Identify which cell holds the provided text, then report its (x, y) central coordinate. 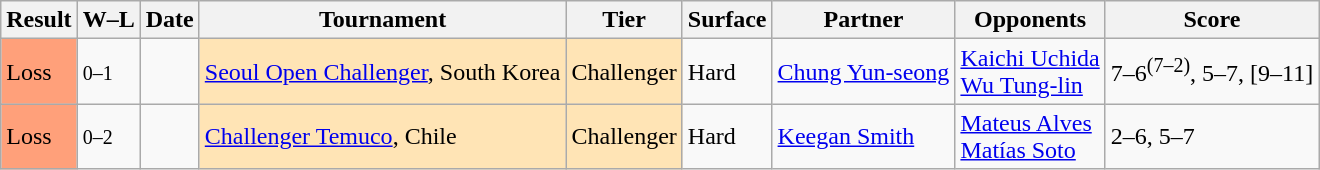
Mateus Alves Matías Soto (1030, 136)
Seoul Open Challenger, South Korea (382, 72)
Opponents (1030, 20)
Partner (864, 20)
Result (39, 20)
Kaichi Uchida Wu Tung-lin (1030, 72)
7–6(7–2), 5–7, [9–11] (1212, 72)
Challenger Temuco, Chile (382, 136)
Tier (624, 20)
2–6, 5–7 (1212, 136)
Keegan Smith (864, 136)
Tournament (382, 20)
Date (170, 20)
W–L (108, 20)
0–2 (108, 136)
Chung Yun-seong (864, 72)
0–1 (108, 72)
Surface (727, 20)
Score (1212, 20)
